Capture the cell that displays the provided text and extract its [x, y] central coordinate. 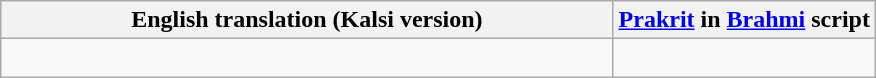
Prakrit in Brahmi script [744, 20]
English translation (Kalsi version) [307, 20]
